Locate the cell with the specified text and output its [x, y] center coordinate. 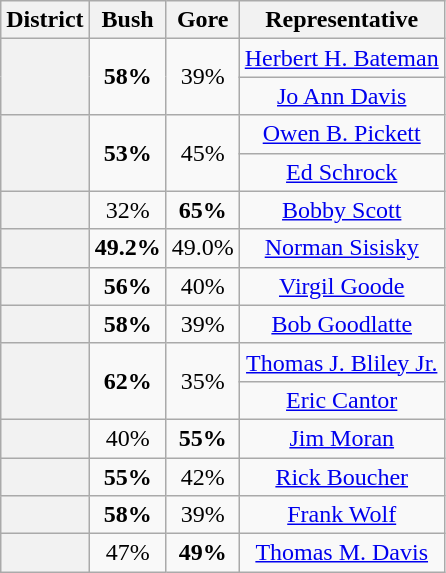
Herbert H. Bateman [342, 58]
49.2% [128, 248]
Bush [128, 20]
62% [128, 381]
Virgil Goode [342, 286]
District [45, 20]
45% [202, 153]
47% [128, 553]
Gore [202, 20]
Jo Ann Davis [342, 96]
49% [202, 553]
Frank Wolf [342, 515]
Thomas M. Davis [342, 553]
35% [202, 381]
53% [128, 153]
Eric Cantor [342, 400]
Representative [342, 20]
65% [202, 210]
Bobby Scott [342, 210]
56% [128, 286]
Thomas J. Bliley Jr. [342, 362]
42% [202, 477]
Norman Sisisky [342, 248]
Owen B. Pickett [342, 134]
Ed Schrock [342, 172]
32% [128, 210]
49.0% [202, 248]
Bob Goodlatte [342, 324]
Rick Boucher [342, 477]
Jim Moran [342, 438]
